Identify which cell holds the provided text, then report its (X, Y) central coordinate. 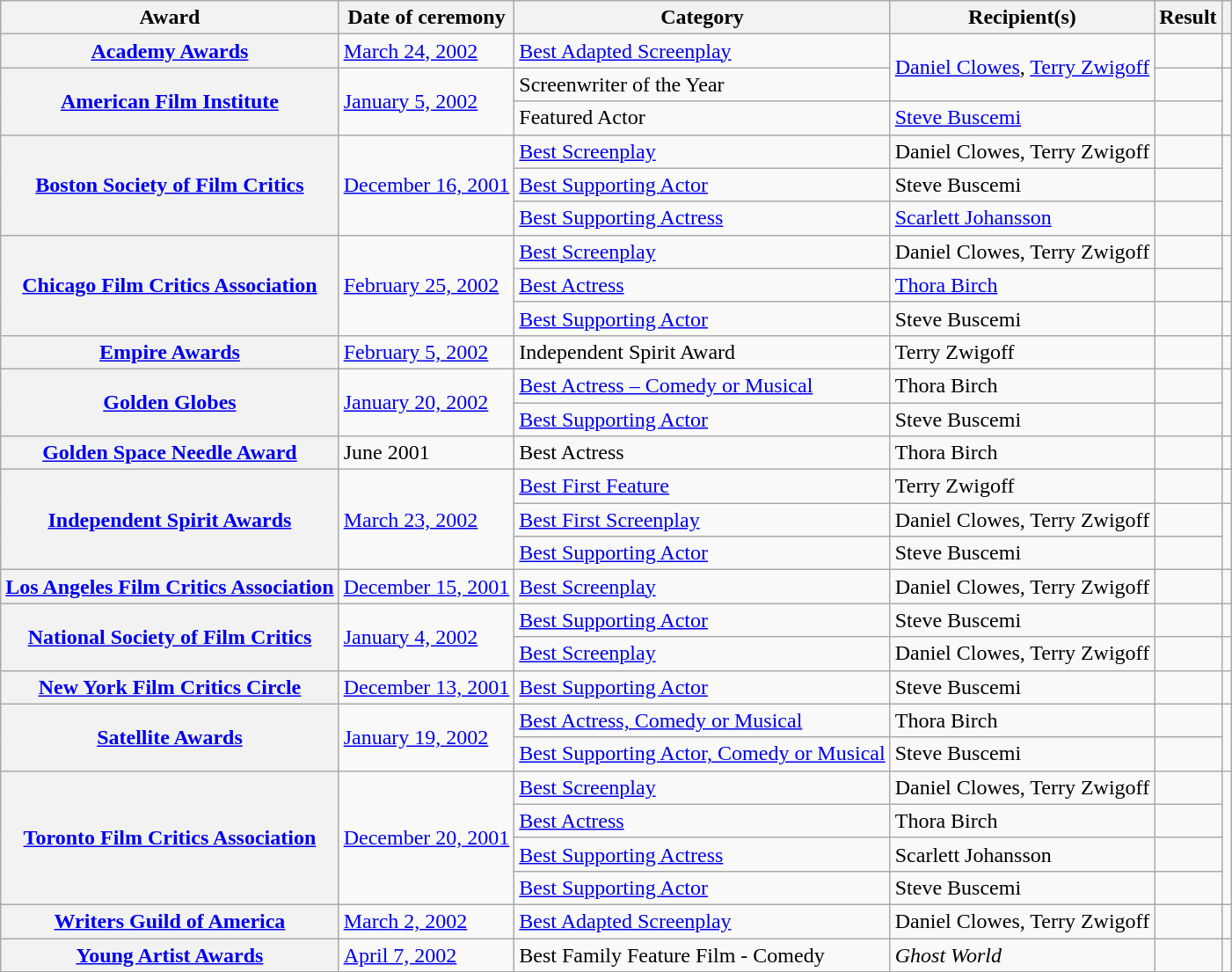
Best Family Feature Film - Comedy (702, 954)
Recipient(s) (1022, 18)
June 2001 (426, 453)
Featured Actor (702, 118)
Los Angeles Film Critics Association (170, 587)
February 5, 2002 (426, 352)
Screenwriter of the Year (702, 84)
Award (170, 18)
January 4, 2002 (426, 637)
January 19, 2002 (426, 737)
December 20, 2001 (426, 837)
Date of ceremony (426, 18)
Toronto Film Critics Association (170, 837)
Category (702, 18)
December 15, 2001 (426, 587)
Golden Globes (170, 402)
Independent Spirit Awards (170, 520)
January 20, 2002 (426, 402)
Result (1188, 18)
April 7, 2002 (426, 954)
December 16, 2001 (426, 185)
Golden Space Needle Award (170, 453)
Young Artist Awards (170, 954)
Boston Society of Film Critics (170, 185)
February 25, 2002 (426, 285)
Empire Awards (170, 352)
Independent Spirit Award (702, 352)
Writers Guild of America (170, 921)
Academy Awards (170, 51)
March 2, 2002 (426, 921)
Best First Feature (702, 486)
New York Film Critics Circle (170, 687)
Satellite Awards (170, 737)
National Society of Film Critics (170, 637)
Best Actress, Comedy or Musical (702, 720)
January 5, 2002 (426, 101)
March 24, 2002 (426, 51)
March 23, 2002 (426, 520)
Chicago Film Critics Association (170, 285)
Best Actress – Comedy or Musical (702, 385)
Best First Screenplay (702, 520)
Ghost World (1022, 954)
American Film Institute (170, 101)
December 13, 2001 (426, 687)
Best Supporting Actor, Comedy or Musical (702, 754)
